Output the [X, Y] coordinate of the center of the cell containing the given text.  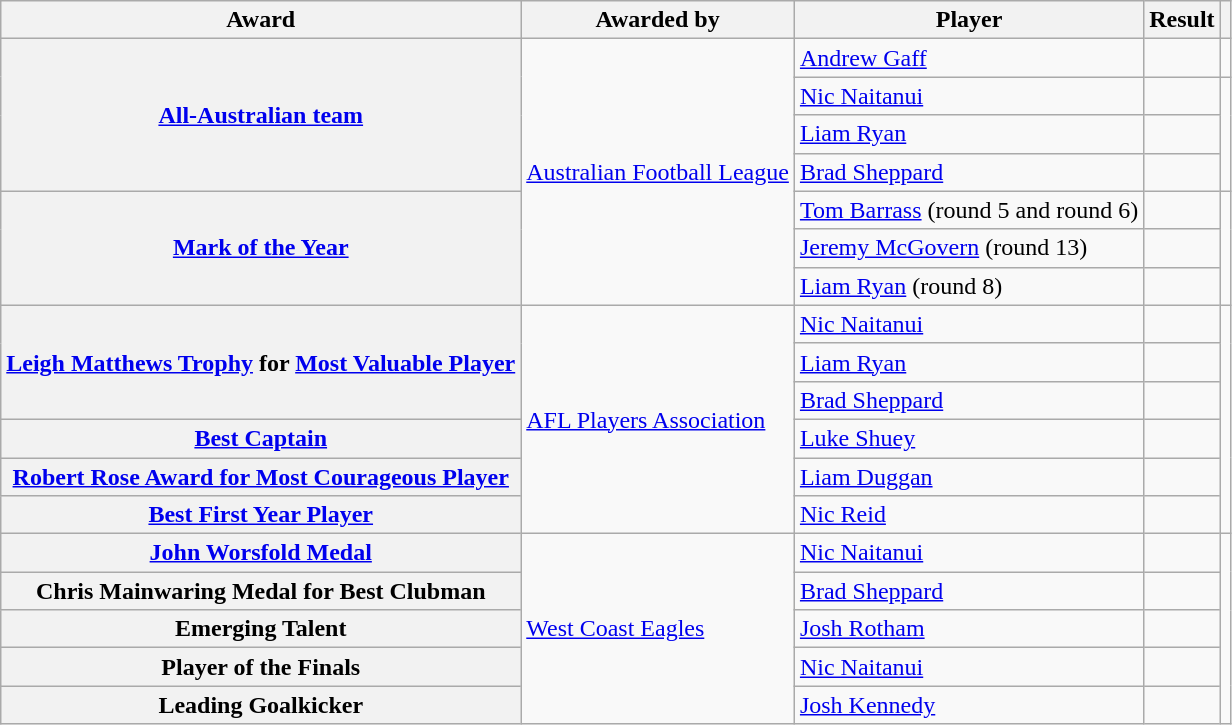
Leading Goalkicker [261, 705]
Jeremy McGovern (round 13) [968, 248]
AFL Players Association [658, 419]
Andrew Gaff [968, 58]
Mark of the Year [261, 248]
Emerging Talent [261, 629]
Best First Year Player [261, 515]
Player of the Finals [261, 667]
Australian Football League [658, 172]
Nic Reid [968, 515]
Robert Rose Award for Most Courageous Player [261, 477]
Award [261, 20]
Josh Kennedy [968, 705]
Chris Mainwaring Medal for Best Clubman [261, 591]
Liam Duggan [968, 477]
Liam Ryan (round 8) [968, 286]
All-Australian team [261, 115]
West Coast Eagles [658, 629]
Luke Shuey [968, 438]
Player [968, 20]
John Worsfold Medal [261, 553]
Result [1182, 20]
Tom Barrass (round 5 and round 6) [968, 210]
Awarded by [658, 20]
Josh Rotham [968, 629]
Best Captain [261, 438]
Leigh Matthews Trophy for Most Valuable Player [261, 362]
